Extract the [X, Y] coordinate from the center of the cell holding the provided text.  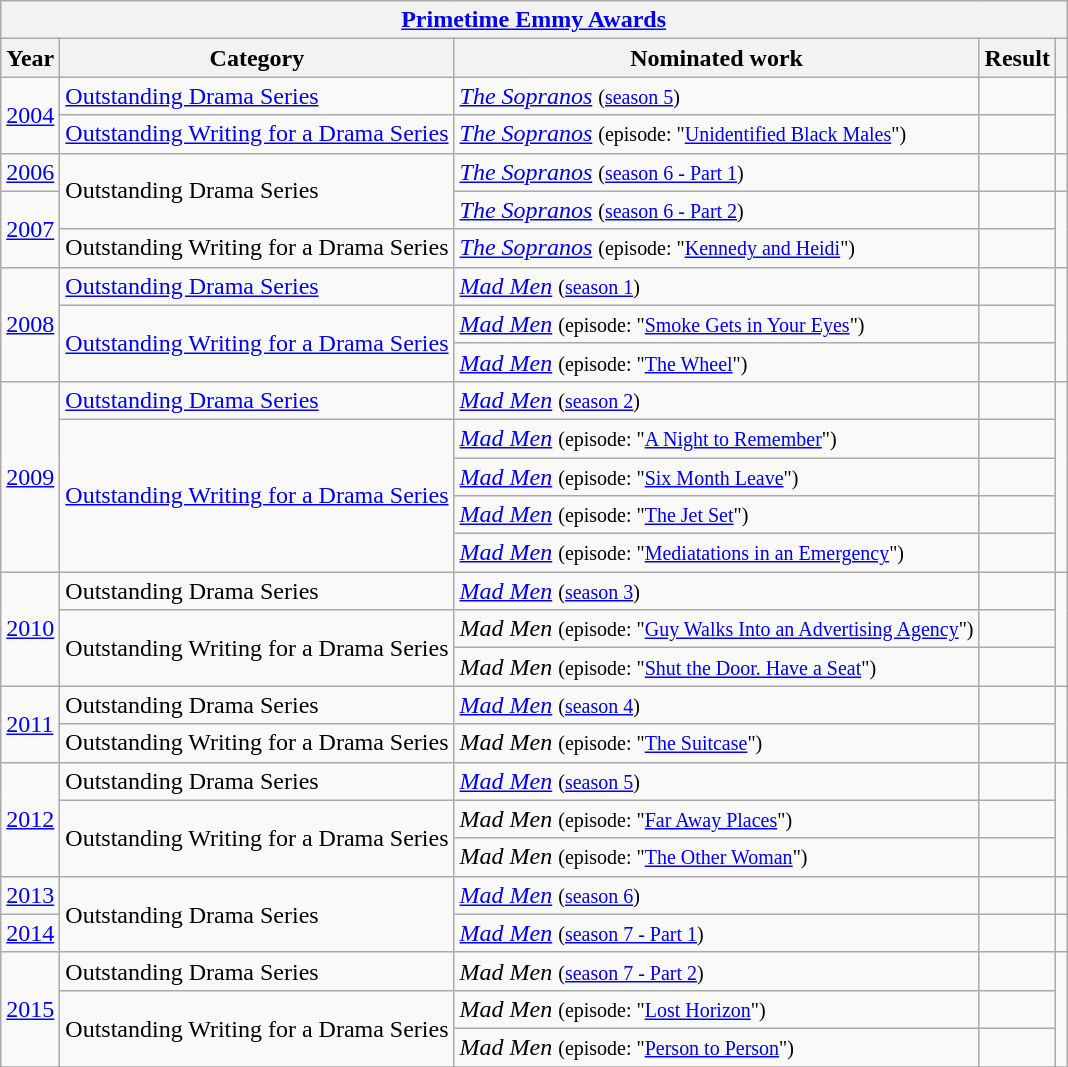
2015 [30, 1009]
Mad Men (episode: "The Other Woman") [716, 857]
Mad Men (episode: "The Jet Set") [716, 515]
Mad Men (episode: "Six Month Leave") [716, 477]
Result [1017, 58]
Mad Men (season 3) [716, 591]
2013 [30, 895]
2011 [30, 724]
2010 [30, 629]
2004 [30, 115]
Year [30, 58]
Mad Men (episode: "Far Away Places") [716, 819]
2012 [30, 819]
Mad Men (episode: "Shut the Door. Have a Seat") [716, 667]
Mad Men (season 7 - Part 1) [716, 933]
Mad Men (episode: "Mediatations in an Emergency") [716, 553]
The Sopranos (episode: "Unidentified Black Males") [716, 134]
2014 [30, 933]
Mad Men (season 1) [716, 286]
Primetime Emmy Awards [534, 20]
2006 [30, 172]
2009 [30, 476]
Mad Men (season 7 - Part 2) [716, 971]
Nominated work [716, 58]
2007 [30, 229]
2008 [30, 324]
Mad Men (season 6) [716, 895]
Mad Men (episode: "Person to Person") [716, 1047]
Mad Men (episode: "The Wheel") [716, 362]
Mad Men (season 4) [716, 705]
Mad Men (season 2) [716, 400]
Mad Men (season 5) [716, 781]
The Sopranos (season 6 - Part 2) [716, 210]
Mad Men (episode: "Lost Horizon") [716, 1009]
The Sopranos (season 5) [716, 96]
The Sopranos (episode: "Kennedy and Heidi") [716, 248]
The Sopranos (season 6 - Part 1) [716, 172]
Mad Men (episode: "A Night to Remember") [716, 438]
Category [257, 58]
Mad Men (episode: "Guy Walks Into an Advertising Agency") [716, 629]
Mad Men (episode: "The Suitcase") [716, 743]
Mad Men (episode: "Smoke Gets in Your Eyes") [716, 324]
